Locate the cell with the specified text and output its [x, y] center coordinate. 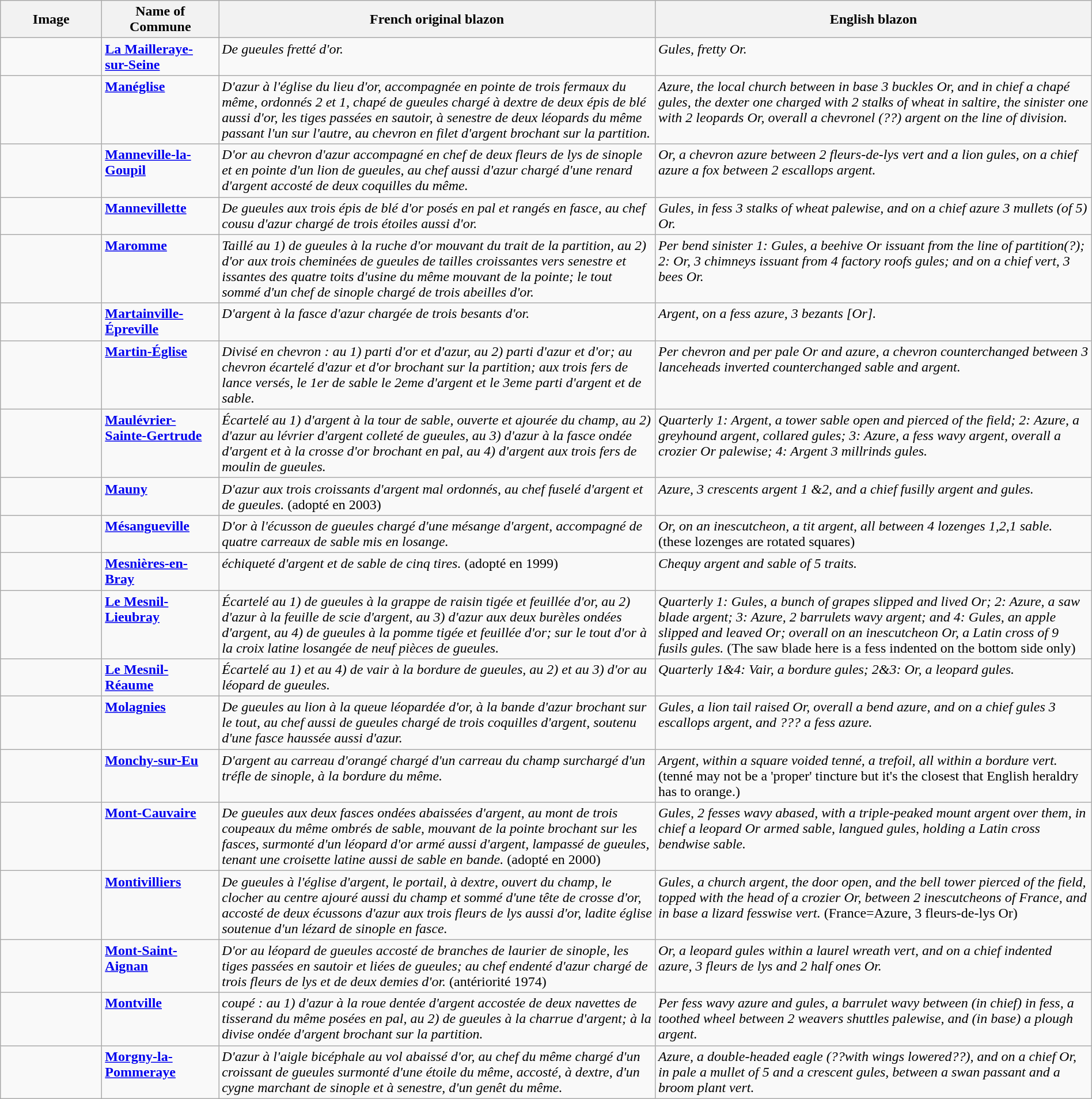
Maulévrier-Sainte-Gertrude [160, 444]
Image [51, 20]
Name of Commune [160, 20]
Mont-Cauvaire [160, 836]
De gueules aux trois épis de blé d'or posés en pal et rangés en fasce, au chef cousu d'azur chargé de trois étoiles aussi d'or. [437, 215]
Molagnies [160, 723]
Manéglise [160, 109]
Per chevron and per pale Or and azure, a chevron counterchanged between 3 lanceheads inverted counterchanged sable and argent. [873, 374]
Gules, a lion tail raised Or, overall a bend azure, and on a chief gules 3 escallops argent, and ??? a fess azure. [873, 723]
Mesnières-en-Bray [160, 571]
Martainville-Épreville [160, 321]
Monchy-sur-Eu [160, 776]
D'argent à la fasce d'azur chargée de trois besants d'or. [437, 321]
De gueules fretté d'or. [437, 56]
Azure, 3 crescents argent 1 &2, and a chief fusilly argent and gules. [873, 497]
D'argent au carreau d'orangé chargé d'un carreau du champ surchargé d'un tréfle de sinople, à la bordure du même. [437, 776]
Argent, on a fess azure, 3 bezants [Or]. [873, 321]
Écartelé au 1) et au 4) de vair à la bordure de gueules, au 2) et au 3) d'or au léopard de gueules. [437, 677]
Or, on an inescutcheon, a tit argent, all between 4 lozenges 1,2,1 sable. (these lozenges are rotated squares) [873, 533]
Mauny [160, 497]
Or, a leopard gules within a laurel wreath vert, and on a chief indented azure, 3 fleurs de lys and 2 half ones Or. [873, 966]
Gules, in fess 3 stalks of wheat palewise, and on a chief azure 3 mullets (of 5) Or. [873, 215]
échiqueté d'argent et de sable de cinq tires. (adopté en 1999) [437, 571]
Quarterly 1&4: Vair, a bordure gules; 2&3: Or, a leopard gules. [873, 677]
Le Mesnil-Lieubray [160, 624]
Chequy argent and sable of 5 traits. [873, 571]
D'azur aux trois croissants d'argent mal ordonnés, au chef fuselé d'argent et de gueules. (adopté en 2003) [437, 497]
Martin-Église [160, 374]
Le Mesnil-Réaume [160, 677]
D'or à l'écusson de gueules chargé d'une mésange d'argent, accompagné de quatre carreaux de sable mis en losange. [437, 533]
Mannevillette [160, 215]
La Mailleraye-sur-Seine [160, 56]
French original blazon [437, 20]
Morgny-la-Pommeraye [160, 1072]
Montivilliers [160, 905]
Montville [160, 1019]
Or, a chevron azure between 2 fleurs-de-lys vert and a lion gules, on a chief azure a fox between 2 escallops argent. [873, 170]
English blazon [873, 20]
Mont-Saint-Aignan [160, 966]
Maromme [160, 268]
Mésangueville [160, 533]
Manneville-la-Goupil [160, 170]
Gules, fretty Or. [873, 56]
